For the text-containing cell, return its midpoint in (x, y) coordinate format. 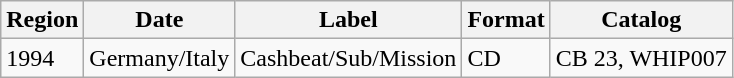
1994 (42, 58)
Catalog (641, 20)
Label (348, 20)
CB 23, WHIP007 (641, 58)
CD (506, 58)
Cashbeat/Sub/Mission (348, 58)
Date (160, 20)
Germany/Italy (160, 58)
Region (42, 20)
Format (506, 20)
